Output the (x, y) coordinate of the center of the cell containing the given text.  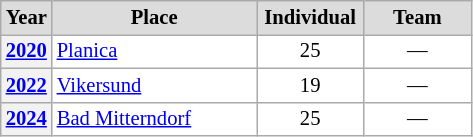
Bad Mitterndorf (154, 119)
Vikersund (154, 85)
Place (154, 17)
2022 (26, 85)
Year (26, 17)
Team (418, 17)
Individual (310, 17)
19 (310, 85)
2024 (26, 119)
Planica (154, 51)
2020 (26, 51)
